For the text-containing cell, return its midpoint in [X, Y] coordinate format. 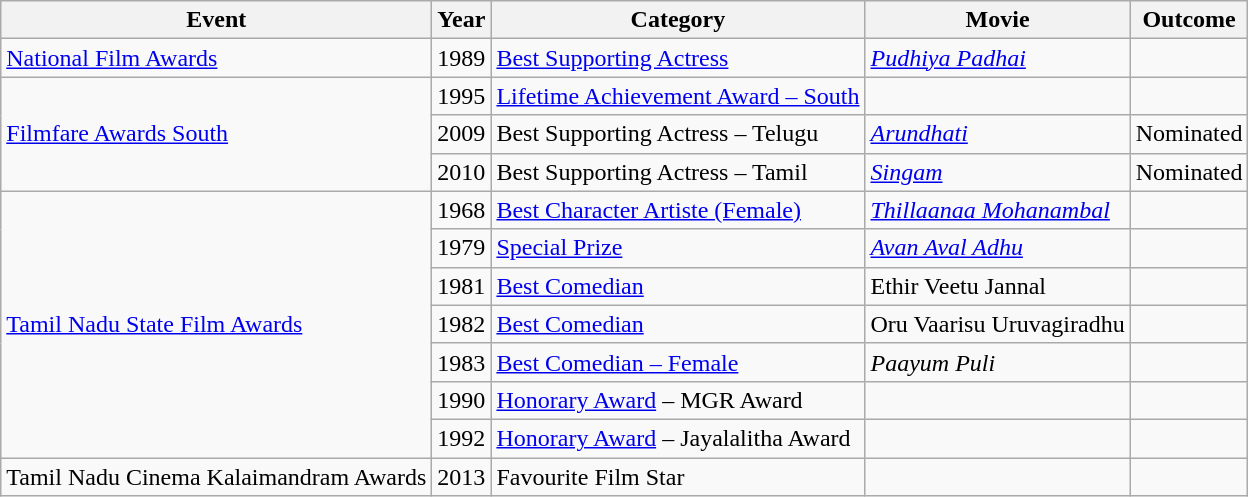
1979 [462, 248]
Event [216, 20]
Tamil Nadu Cinema Kalaimandram Awards [216, 477]
Avan Aval Adhu [998, 248]
Arundhati [998, 134]
Singam [998, 172]
Best Supporting Actress [678, 58]
Best Supporting Actress – Tamil [678, 172]
Paayum Puli [998, 362]
1995 [462, 96]
2013 [462, 477]
Special Prize [678, 248]
Filmfare Awards South [216, 134]
Year [462, 20]
1982 [462, 324]
1981 [462, 286]
1992 [462, 438]
Pudhiya Padhai [998, 58]
Tamil Nadu State Film Awards [216, 324]
Best Comedian – Female [678, 362]
2009 [462, 134]
1968 [462, 210]
Category [678, 20]
Ethir Veetu Jannal [998, 286]
National Film Awards [216, 58]
Honorary Award – Jayalalitha Award [678, 438]
Movie [998, 20]
Oru Vaarisu Uruvagiradhu [998, 324]
1989 [462, 58]
Lifetime Achievement Award – South [678, 96]
Best Supporting Actress – Telugu [678, 134]
Best Character Artiste (Female) [678, 210]
Favourite Film Star [678, 477]
2010 [462, 172]
1990 [462, 400]
1983 [462, 362]
Honorary Award – MGR Award [678, 400]
Thillaanaa Mohanambal [998, 210]
Outcome [1189, 20]
